Provide the [X, Y] coordinate of the cell's center where the given text is located.  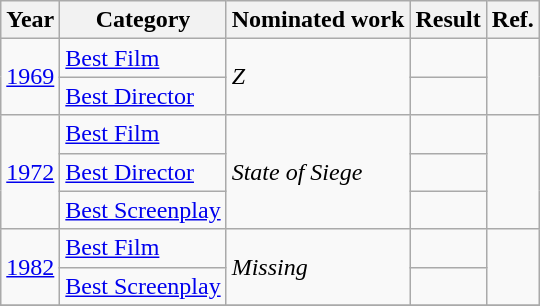
State of Siege [318, 172]
1982 [30, 267]
Ref. [512, 20]
Nominated work [318, 20]
1969 [30, 77]
1972 [30, 172]
Missing [318, 267]
Result [448, 20]
Z [318, 77]
Year [30, 20]
Category [143, 20]
